Determine the (X, Y) coordinate at the center of the cell enclosing the given text.  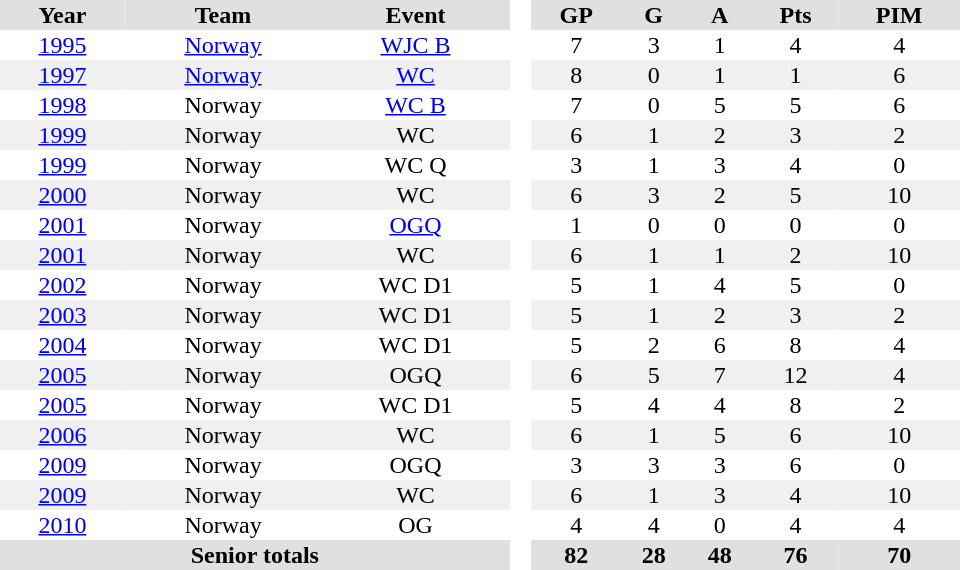
WC Q (415, 165)
Year (62, 15)
WC B (415, 105)
2006 (62, 435)
PIM (899, 15)
1997 (62, 75)
70 (899, 555)
WJC B (415, 45)
2010 (62, 525)
Senior totals (255, 555)
G (654, 15)
Pts (796, 15)
GP (576, 15)
A (720, 15)
28 (654, 555)
82 (576, 555)
2002 (62, 285)
48 (720, 555)
OG (415, 525)
Team (224, 15)
2004 (62, 345)
2003 (62, 315)
2000 (62, 195)
76 (796, 555)
1995 (62, 45)
12 (796, 375)
Event (415, 15)
1998 (62, 105)
